Locate the cell with the specified text and output its (X, Y) center coordinate. 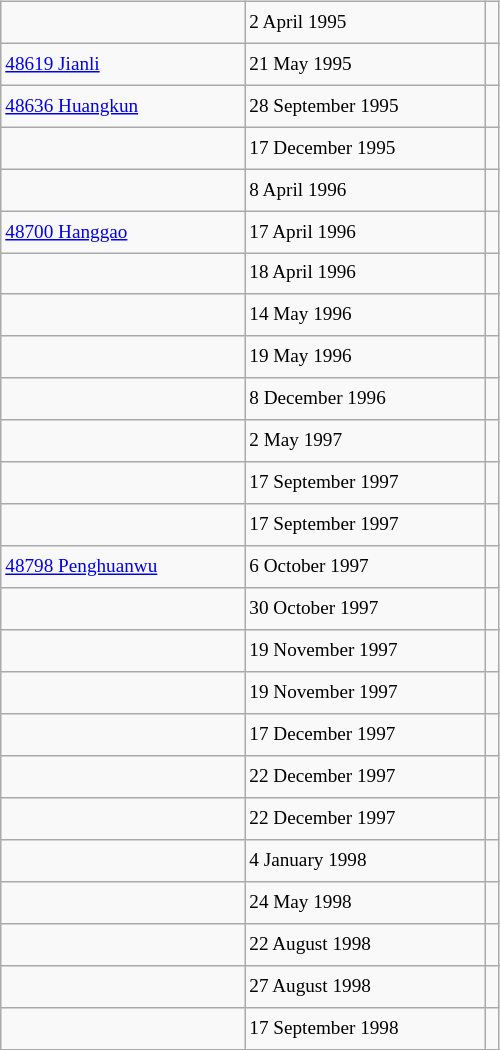
18 April 1996 (365, 274)
2 April 1995 (365, 22)
8 April 1996 (365, 190)
22 August 1998 (365, 944)
4 January 1998 (365, 861)
8 December 1996 (365, 399)
17 September 1998 (365, 1028)
14 May 1996 (365, 315)
48619 Jianli (123, 64)
27 August 1998 (365, 986)
48798 Penghuanwu (123, 567)
17 December 1995 (365, 148)
19 May 1996 (365, 357)
48636 Huangkun (123, 106)
6 October 1997 (365, 567)
48700 Hanggao (123, 232)
21 May 1995 (365, 64)
24 May 1998 (365, 902)
30 October 1997 (365, 609)
2 May 1997 (365, 441)
28 September 1995 (365, 106)
17 December 1997 (365, 735)
17 April 1996 (365, 232)
